Find where the given text appears and provide that cell's center as (X, Y) coordinate. 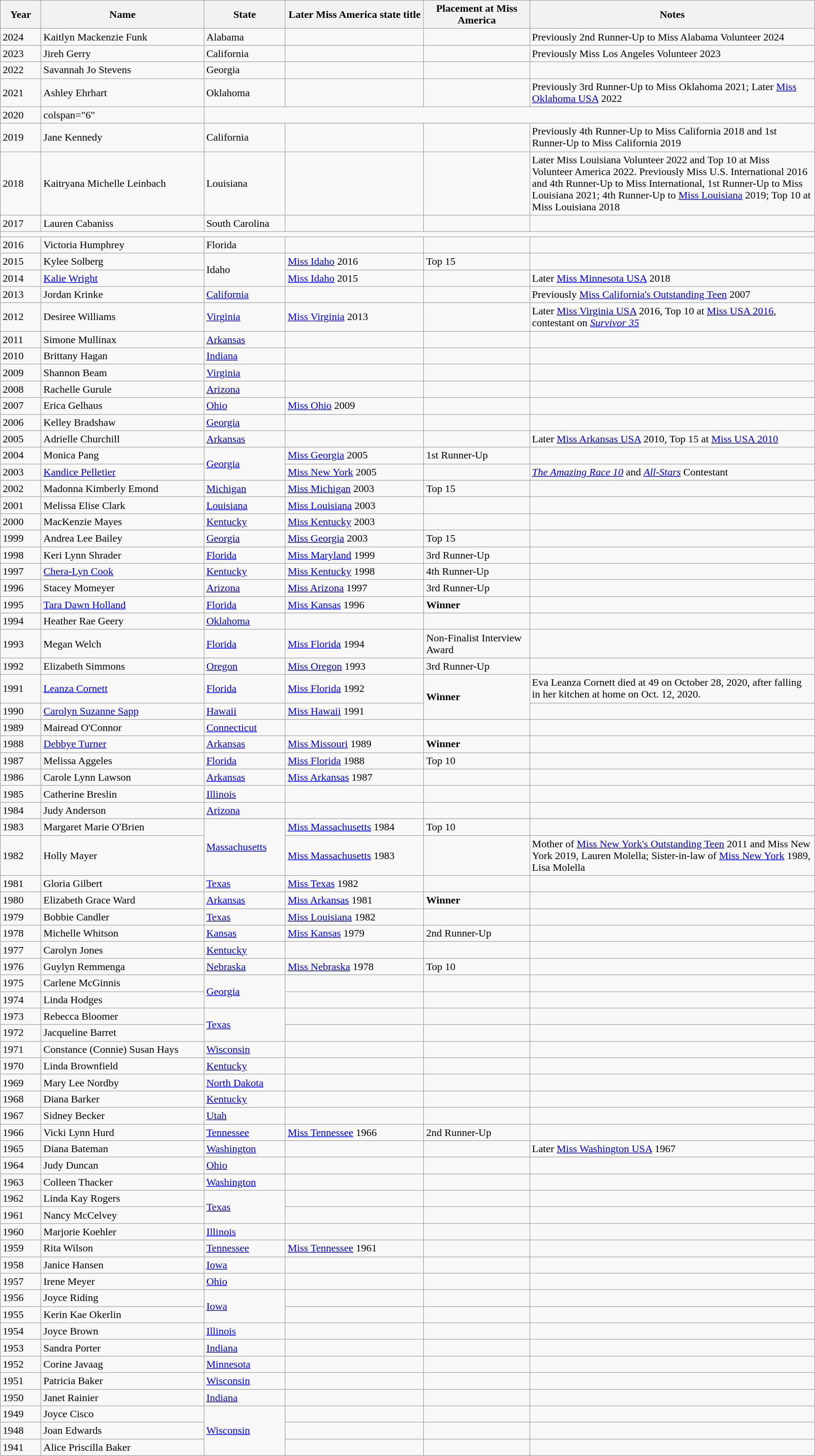
1981 (21, 884)
Utah (245, 1116)
2020 (21, 115)
Marjorie Koehler (122, 1232)
1987 (21, 761)
Miss Virginia 2013 (354, 317)
2024 (21, 37)
Previously Miss Los Angeles Volunteer 2023 (672, 54)
2016 (21, 245)
1954 (21, 1331)
Connecticut (245, 728)
Madonna Kimberly Emond (122, 489)
1991 (21, 689)
Melissa Aggeles (122, 761)
1995 (21, 605)
1960 (21, 1232)
Previously 3rd Runner-Up to Miss Oklahoma 2021; Later Miss Oklahoma USA 2022 (672, 92)
Chera-Lyn Cook (122, 572)
Keri Lynn Shrader (122, 555)
1963 (21, 1182)
Joyce Cisco (122, 1414)
Kylee Solberg (122, 261)
Later Miss Arkansas USA 2010, Top 15 at Miss USA 2010 (672, 439)
1988 (21, 744)
2001 (21, 505)
Miss Arkansas 1981 (354, 900)
1985 (21, 794)
1972 (21, 1033)
Linda Brownfield (122, 1066)
Alice Priscilla Baker (122, 1447)
Miss New York 2005 (354, 472)
Erica Gelhaus (122, 406)
Miss Michigan 2003 (354, 489)
1979 (21, 917)
Miss Tennessee 1966 (354, 1132)
Mairead O'Connor (122, 728)
1968 (21, 1099)
Heather Rae Geery (122, 621)
Later Miss America state title (354, 15)
North Dakota (245, 1082)
2019 (21, 138)
MacKenzie Mayes (122, 522)
2013 (21, 295)
1953 (21, 1348)
Miss Kentucky 1998 (354, 572)
Miss Louisiana 1982 (354, 917)
Diana Barker (122, 1099)
Later Miss Minnesota USA 2018 (672, 278)
2023 (21, 54)
Jacqueline Barret (122, 1033)
Monica Pang (122, 455)
Previously 2nd Runner-Up to Miss Alabama Volunteer 2024 (672, 37)
1948 (21, 1431)
1969 (21, 1082)
1973 (21, 1016)
Miss Georgia 2005 (354, 455)
Melissa Elise Clark (122, 505)
2014 (21, 278)
Kandice Pelletier (122, 472)
Bobbie Candler (122, 917)
1975 (21, 983)
Patricia Baker (122, 1381)
Stacey Momeyer (122, 588)
2018 (21, 183)
Name (122, 15)
1955 (21, 1314)
Irene Meyer (122, 1281)
2003 (21, 472)
Rachelle Gurule (122, 389)
1994 (21, 621)
Debbye Turner (122, 744)
Miss Louisiana 2003 (354, 505)
1962 (21, 1199)
Judy Anderson (122, 810)
Mother of Miss New York's Outstanding Teen 2011 and Miss New York 2019, Lauren Molella; Sister-in-law of Miss New York 1989, Lisa Molella (672, 855)
Kerin Kae Okerlin (122, 1314)
1989 (21, 728)
1949 (21, 1414)
2012 (21, 317)
Savannah Jo Stevens (122, 70)
Placement at Miss America (476, 15)
Later Miss Washington USA 1967 (672, 1149)
Mary Lee Nordby (122, 1082)
1951 (21, 1381)
Jireh Gerry (122, 54)
Janice Hansen (122, 1265)
Janet Rainier (122, 1397)
Sidney Becker (122, 1116)
1996 (21, 588)
1957 (21, 1281)
colspan="6" (122, 115)
1952 (21, 1364)
Desiree Williams (122, 317)
2007 (21, 406)
1977 (21, 950)
Kalie Wright (122, 278)
Notes (672, 15)
Ashley Ehrhart (122, 92)
Margaret Marie O'Brien (122, 827)
1st Runner-Up (476, 455)
Miss Missouri 1989 (354, 744)
Shannon Beam (122, 373)
Rebecca Bloomer (122, 1016)
Miss Florida 1994 (354, 644)
Elizabeth Grace Ward (122, 900)
1976 (21, 967)
Carolyn Suzanne Sapp (122, 711)
1998 (21, 555)
Miss Texas 1982 (354, 884)
Vicki Lynn Hurd (122, 1132)
Previously Miss California's Outstanding Teen 2007 (672, 295)
Miss Idaho 2015 (354, 278)
Miss Maryland 1999 (354, 555)
Hawaii (245, 711)
Previously 4th Runner-Up to Miss California 2018 and 1st Runner-Up to Miss California 2019 (672, 138)
Guylyn Remmenga (122, 967)
Year (21, 15)
Carolyn Jones (122, 950)
Carole Lynn Lawson (122, 777)
Miss Oregon 1993 (354, 666)
Miss Florida 1992 (354, 689)
Joyce Riding (122, 1298)
2005 (21, 439)
1964 (21, 1166)
Joyce Brown (122, 1331)
1974 (21, 1000)
Leanza Cornett (122, 689)
Kansas (245, 934)
Kaitlyn Mackenzie Funk (122, 37)
Miss Florida 1988 (354, 761)
4th Runner-Up (476, 572)
Adrielle Churchill (122, 439)
1970 (21, 1066)
1984 (21, 810)
Miss Massachusetts 1984 (354, 827)
Linda Hodges (122, 1000)
Elizabeth Simmons (122, 666)
Later Miss Virginia USA 2016, Top 10 at Miss USA 2016, contestant on Survivor 35 (672, 317)
1978 (21, 934)
2011 (21, 340)
1959 (21, 1248)
1961 (21, 1215)
Lauren Cabaniss (122, 223)
1941 (21, 1447)
Miss Kansas 1996 (354, 605)
Andrea Lee Bailey (122, 538)
Miss Idaho 2016 (354, 261)
Miss Arkansas 1987 (354, 777)
Nancy McCelvey (122, 1215)
2022 (21, 70)
Diana Bateman (122, 1149)
State (245, 15)
Tara Dawn Holland (122, 605)
Colleen Thacker (122, 1182)
Idaho (245, 270)
Miss Georgia 2003 (354, 538)
Miss Kentucky 2003 (354, 522)
Carlene McGinnis (122, 983)
1997 (21, 572)
1966 (21, 1132)
1967 (21, 1116)
Jordan Krinke (122, 295)
Miss Massachusetts 1983 (354, 855)
2015 (21, 261)
1992 (21, 666)
Michigan (245, 489)
Oregon (245, 666)
1956 (21, 1298)
Megan Welch (122, 644)
Michelle Whitson (122, 934)
Victoria Humphrey (122, 245)
1958 (21, 1265)
Corine Javaag (122, 1364)
Miss Tennessee 1961 (354, 1248)
1999 (21, 538)
1982 (21, 855)
Miss Nebraska 1978 (354, 967)
2006 (21, 422)
Miss Hawaii 1991 (354, 711)
2004 (21, 455)
Rita Wilson (122, 1248)
Eva Leanza Cornett died at 49 on October 28, 2020, after falling in her kitchen at home on Oct. 12, 2020. (672, 689)
2010 (21, 356)
Sandra Porter (122, 1348)
Constance (Connie) Susan Hays (122, 1049)
Minnesota (245, 1364)
Kelley Bradshaw (122, 422)
Brittany Hagan (122, 356)
1990 (21, 711)
Massachusetts (245, 847)
Miss Ohio 2009 (354, 406)
1983 (21, 827)
Simone Mullinax (122, 340)
1993 (21, 644)
1965 (21, 1149)
Miss Kansas 1979 (354, 934)
Jane Kennedy (122, 138)
2021 (21, 92)
Gloria Gilbert (122, 884)
Alabama (245, 37)
2000 (21, 522)
South Carolina (245, 223)
Kaitryana Michelle Leinbach (122, 183)
1980 (21, 900)
Catherine Breslin (122, 794)
2017 (21, 223)
2008 (21, 389)
2002 (21, 489)
1971 (21, 1049)
1986 (21, 777)
2009 (21, 373)
Non-Finalist Interview Award (476, 644)
The Amazing Race 10 and All-Stars Contestant (672, 472)
Linda Kay Rogers (122, 1199)
Judy Duncan (122, 1166)
Holly Mayer (122, 855)
1950 (21, 1397)
Nebraska (245, 967)
Miss Arizona 1997 (354, 588)
Joan Edwards (122, 1431)
